For the text-containing cell, return its midpoint in [x, y] coordinate format. 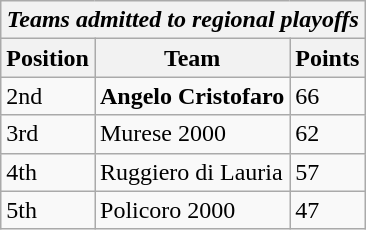
2nd [48, 96]
Teams admitted to regional playoffs [183, 20]
4th [48, 172]
Murese 2000 [192, 134]
57 [328, 172]
66 [328, 96]
Policoro 2000 [192, 210]
47 [328, 210]
Team [192, 58]
Points [328, 58]
Position [48, 58]
5th [48, 210]
Ruggiero di Lauria [192, 172]
62 [328, 134]
Angelo Cristofaro [192, 96]
3rd [48, 134]
